Locate the cell with the specified text and output its (x, y) center coordinate. 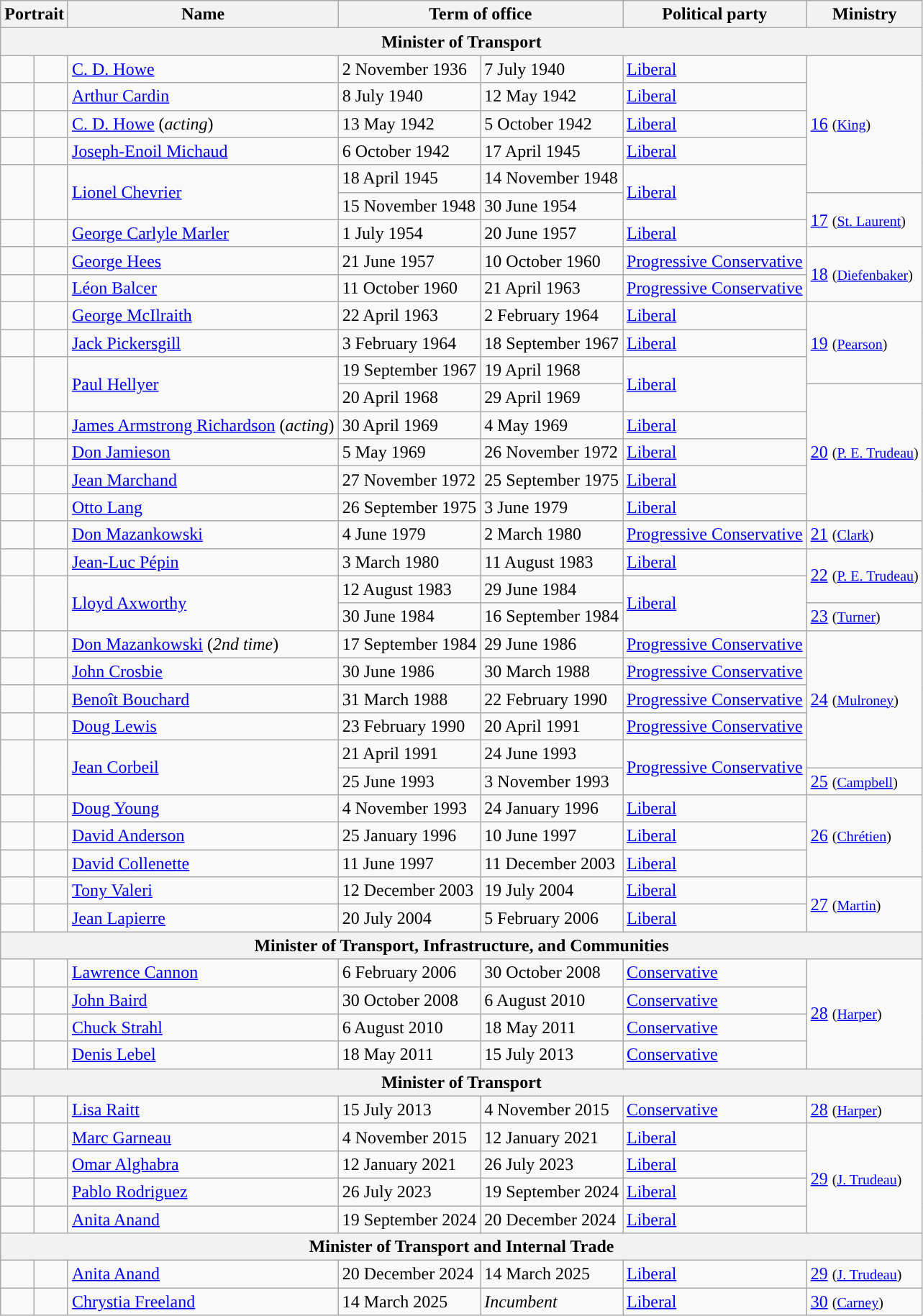
Incumbent (552, 1302)
George Hees (203, 260)
30 (Carney) (865, 1302)
19 July 2004 (552, 891)
24 (Mulroney) (865, 699)
Don Jamieson (203, 453)
1 July 1954 (409, 233)
Denis Lebel (203, 1055)
Arthur Cardin (203, 96)
21 June 1957 (409, 260)
Term of office (481, 14)
Jean-Luc Pépin (203, 562)
Omar Alghabra (203, 1164)
5 October 1942 (552, 124)
24 January 1996 (552, 809)
Léon Balcer (203, 288)
Lawrence Cannon (203, 973)
19 September 1967 (409, 371)
Pablo Rodriguez (203, 1192)
Don Mazankowski (2nd time) (203, 644)
17 September 1984 (409, 644)
4 June 1979 (409, 535)
Benoît Bouchard (203, 699)
24 June 1993 (552, 753)
Political party (715, 14)
Joseph-Enoil Michaud (203, 151)
Lisa Raitt (203, 1109)
Lloyd Axworthy (203, 603)
George McIlraith (203, 315)
11 December 2003 (552, 863)
David Anderson (203, 836)
John Crosbie (203, 671)
James Armstrong Richardson (acting) (203, 425)
3 November 1993 (552, 781)
25 June 1993 (409, 781)
Doug Lewis (203, 726)
2 February 1964 (552, 315)
5 February 2006 (552, 918)
6 February 2006 (409, 973)
31 March 1988 (409, 699)
25 (Campbell) (865, 781)
Don Mazankowski (203, 535)
30 June 1986 (409, 671)
Lionel Chevrier (203, 192)
10 October 1960 (552, 260)
11 June 1997 (409, 863)
Jean Corbeil (203, 767)
Jean Marchand (203, 480)
12 December 2003 (409, 891)
23 February 1990 (409, 726)
18 (Diefenbaker) (865, 274)
30 March 1988 (552, 671)
22 February 1990 (552, 699)
Minister of Transport and Internal Trade (462, 1247)
26 (Chrétien) (865, 836)
30 April 1969 (409, 425)
12 August 1983 (409, 589)
29 June 1986 (552, 644)
Marc Garneau (203, 1137)
3 June 1979 (552, 507)
Portrait (35, 14)
Name (203, 14)
Tony Valeri (203, 891)
11 August 1983 (552, 562)
David Collenette (203, 863)
8 July 1940 (409, 96)
Jean Lapierre (203, 918)
21 April 1991 (409, 753)
10 June 1997 (552, 836)
5 May 1969 (409, 453)
Ministry (865, 14)
26 September 1975 (409, 507)
21 April 1963 (552, 288)
30 June 1984 (409, 617)
23 (Turner) (865, 617)
17 (St. Laurent) (865, 219)
14 November 1948 (552, 178)
22 April 1963 (409, 315)
Minister of Transport, Infrastructure, and Communities (462, 945)
18 September 1967 (552, 343)
26 November 1972 (552, 453)
21 (Clark) (865, 535)
17 April 1945 (552, 151)
27 November 1972 (409, 480)
29 June 1984 (552, 589)
27 (Martin) (865, 904)
11 October 1960 (409, 288)
19 April 1968 (552, 371)
Otto Lang (203, 507)
20 (P. E. Trudeau) (865, 453)
15 November 1948 (409, 206)
20 April 1968 (409, 398)
20 June 1957 (552, 233)
16 September 1984 (552, 617)
6 October 1942 (409, 151)
Jack Pickersgill (203, 343)
4 May 1969 (552, 425)
22 (P. E. Trudeau) (865, 576)
Chrystia Freeland (203, 1302)
20 July 2004 (409, 918)
7 July 1940 (552, 69)
3 February 1964 (409, 343)
Paul Hellyer (203, 384)
16 (King) (865, 124)
19 (Pearson) (865, 342)
20 April 1991 (552, 726)
13 May 1942 (409, 124)
18 April 1945 (409, 178)
29 April 1969 (552, 398)
4 November 1993 (409, 809)
30 June 1954 (552, 206)
3 March 1980 (409, 562)
12 May 1942 (552, 96)
Chuck Strahl (203, 1027)
25 September 1975 (552, 480)
25 January 1996 (409, 836)
2 March 1980 (552, 535)
George Carlyle Marler (203, 233)
2 November 1936 (409, 69)
John Baird (203, 1000)
C. D. Howe (acting) (203, 124)
C. D. Howe (203, 69)
Doug Young (203, 809)
